Search for the cell housing the specified text and yield its (X, Y) center coordinate. 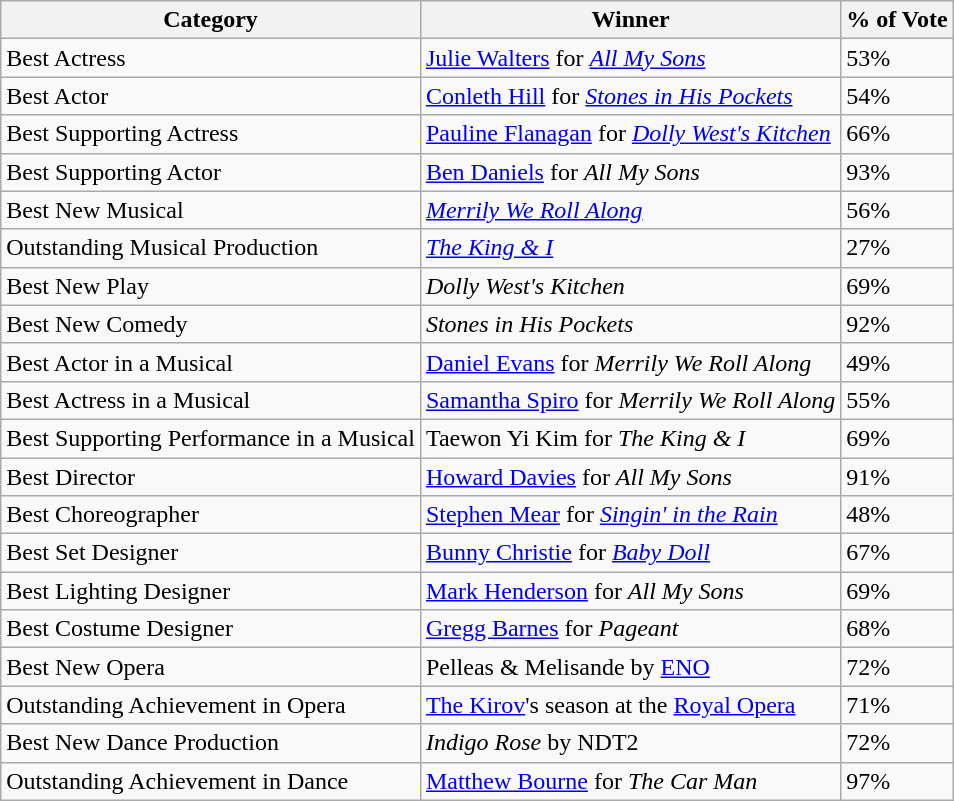
Bunny Christie for Baby Doll (630, 553)
Julie Walters for All My Sons (630, 58)
Best Set Designer (211, 553)
Best Supporting Performance in a Musical (211, 438)
Taewon Yi Kim for The King & I (630, 438)
53% (897, 58)
Best New Opera (211, 667)
Best Lighting Designer (211, 591)
Best New Musical (211, 210)
Best Choreographer (211, 515)
Outstanding Achievement in Dance (211, 781)
Winner (630, 20)
Best Costume Designer (211, 629)
Best New Dance Production (211, 743)
Best New Comedy (211, 324)
Dolly West's Kitchen (630, 286)
Pelleas & Melisande by ENO (630, 667)
Category (211, 20)
55% (897, 400)
Best Actress (211, 58)
67% (897, 553)
91% (897, 477)
Best Supporting Actress (211, 134)
Best Supporting Actor (211, 172)
Gregg Barnes for Pageant (630, 629)
68% (897, 629)
% of Vote (897, 20)
Best New Play (211, 286)
Best Actor in a Musical (211, 362)
56% (897, 210)
Outstanding Musical Production (211, 248)
The King & I (630, 248)
Pauline Flanagan for Dolly West's Kitchen (630, 134)
66% (897, 134)
The Kirov's season at the Royal Opera (630, 705)
97% (897, 781)
27% (897, 248)
Matthew Bourne for The Car Man (630, 781)
Stephen Mear for Singin' in the Rain (630, 515)
Conleth Hill for Stones in His Pockets (630, 96)
54% (897, 96)
Ben Daniels for All My Sons (630, 172)
Best Director (211, 477)
Best Actor (211, 96)
49% (897, 362)
Stones in His Pockets (630, 324)
48% (897, 515)
92% (897, 324)
Daniel Evans for Merrily We Roll Along (630, 362)
71% (897, 705)
Merrily We Roll Along (630, 210)
93% (897, 172)
Mark Henderson for All My Sons (630, 591)
Howard Davies for All My Sons (630, 477)
Indigo Rose by NDT2 (630, 743)
Best Actress in a Musical (211, 400)
Outstanding Achievement in Opera (211, 705)
Samantha Spiro for Merrily We Roll Along (630, 400)
